Return [x, y] of the center of cell containing provided text 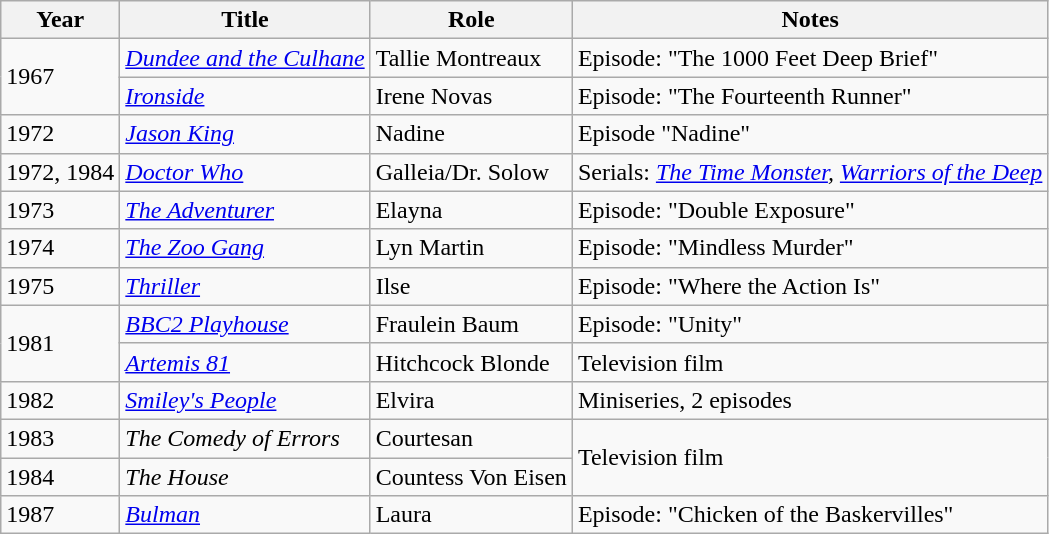
1984 [60, 477]
Artemis 81 [245, 362]
Bulman [245, 515]
Episode: "Where the Action Is" [810, 286]
Miniseries, 2 episodes [810, 400]
1972 [60, 134]
1982 [60, 400]
Nadine [471, 134]
Lyn Martin [471, 248]
Dundee and the Culhane [245, 58]
Tallie Montreaux [471, 58]
Ilse [471, 286]
Episode: "Chicken of the Baskervilles" [810, 515]
Notes [810, 20]
Title [245, 20]
Episode: "Double Exposure" [810, 210]
Hitchcock Blonde [471, 362]
1987 [60, 515]
Smiley's People [245, 400]
Episode: "The Fourteenth Runner" [810, 96]
Elvira [471, 400]
Courtesan [471, 438]
BBC2 Playhouse [245, 324]
Irene Novas [471, 96]
Serials: The Time Monster, Warriors of the Deep [810, 172]
The Zoo Gang [245, 248]
The House [245, 477]
Elayna [471, 210]
Fraulein Baum [471, 324]
1975 [60, 286]
1973 [60, 210]
1983 [60, 438]
Episode: "The 1000 Feet Deep Brief" [810, 58]
1972, 1984 [60, 172]
1974 [60, 248]
Episode: "Unity" [810, 324]
Countess Von Eisen [471, 477]
Doctor Who [245, 172]
Year [60, 20]
Ironside [245, 96]
Jason King [245, 134]
Laura [471, 515]
1967 [60, 77]
Thriller [245, 286]
Episode: "Mindless Murder" [810, 248]
Role [471, 20]
Galleia/Dr. Solow [471, 172]
Episode "Nadine" [810, 134]
The Comedy of Errors [245, 438]
1981 [60, 343]
The Adventurer [245, 210]
